Output the (x, y) coordinate of the center of the cell containing the given text.  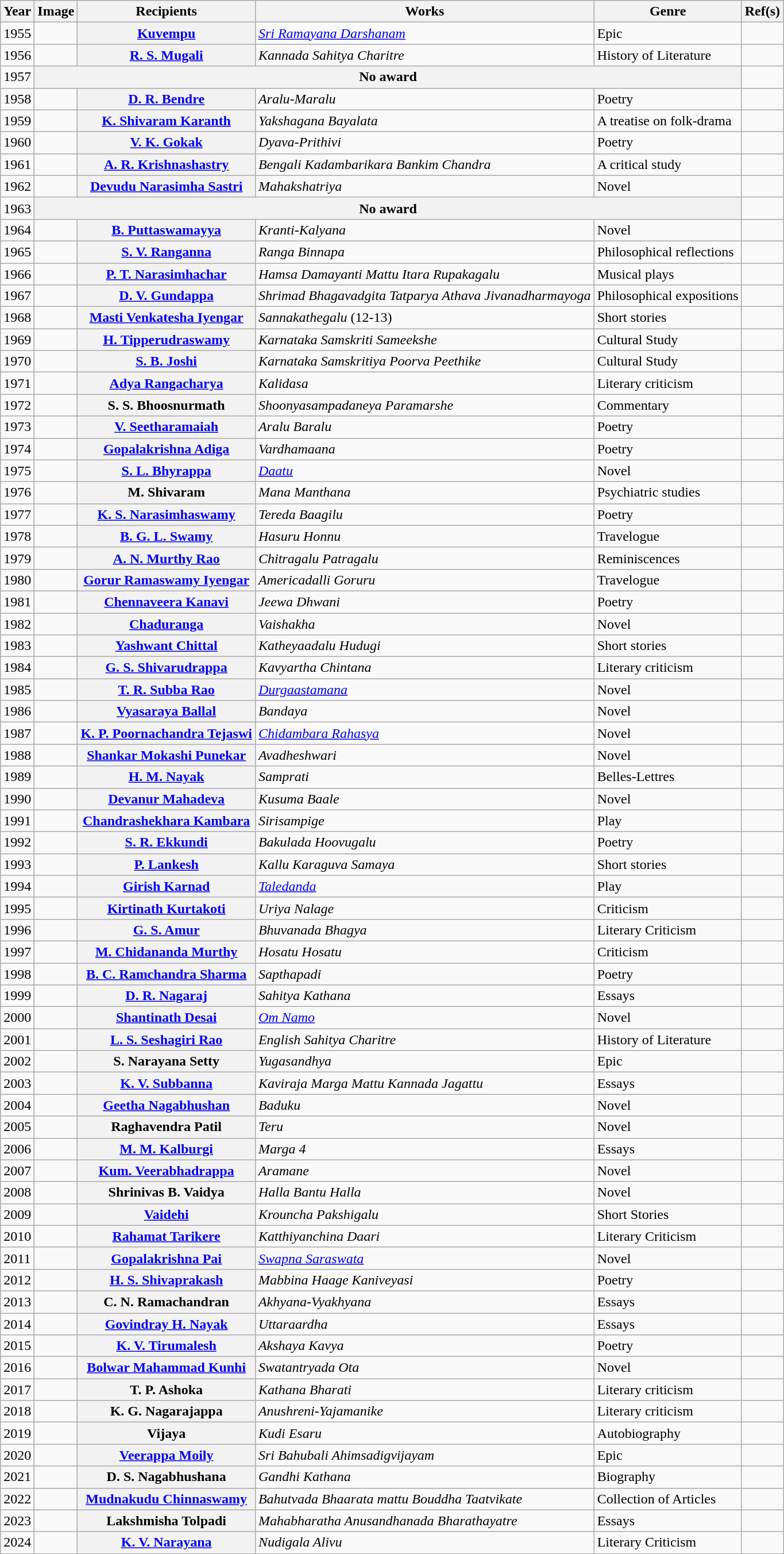
T. P. Ashoka (167, 1390)
T. R. Subba Rao (167, 690)
Karnataka Samskriti Sameekshe (424, 340)
D. S. Nagabhushana (167, 1477)
Sannakathegalu (12-13) (424, 318)
1983 (17, 646)
Year (17, 11)
Yashwant Chittal (167, 646)
Lakshmisha Tolpadi (167, 1521)
1962 (17, 186)
Govindray H. Nayak (167, 1324)
1968 (17, 318)
1988 (17, 755)
Nudigala Alivu (424, 1543)
Gopalakrishna Pai (167, 1258)
1965 (17, 252)
Gopalakrishna Adiga (167, 449)
Kum. Veerabhadrappa (167, 1171)
Daatu (424, 471)
1991 (17, 821)
1969 (17, 340)
D. R. Nagaraj (167, 996)
Masti Venkatesha Iyengar (167, 318)
Sirisampige (424, 821)
K. P. Poornachandra Tejaswi (167, 733)
K. V. Subbanna (167, 1083)
1982 (17, 624)
Ranga Binnapa (424, 252)
S. L. Bhyrappa (167, 471)
Kaviraja Marga Mattu Kannada Jagattu (424, 1083)
L. S. Seshagiri Rao (167, 1040)
Akhyana-Vyakhyana (424, 1302)
2019 (17, 1433)
Works (424, 11)
1972 (17, 405)
Sapthapadi (424, 974)
Kannada Sahitya Charitre (424, 55)
Short Stories (667, 1214)
Mahabharatha Anusandhanada Bharathayatre (424, 1521)
Devanur Mahadeva (167, 799)
Aramane (424, 1171)
1996 (17, 930)
2004 (17, 1105)
D. V. Gundappa (167, 296)
Vaidehi (167, 1214)
2007 (17, 1171)
Chidambara Rahasya (424, 733)
Tereda Baagilu (424, 514)
Americadalli Goruru (424, 580)
A critical study (667, 164)
Bengali Kadambarikara Bankim Chandra (424, 164)
S. Narayana Setty (167, 1061)
Psychiatric studies (667, 493)
1963 (17, 208)
Yakshagana Bayalata (424, 121)
Krouncha Pakshigalu (424, 1214)
2013 (17, 1302)
Jeewa Dhwani (424, 602)
Musical plays (667, 274)
1986 (17, 711)
Vardhamaana (424, 449)
Sahitya Kathana (424, 996)
1985 (17, 690)
2001 (17, 1040)
1990 (17, 799)
Halla Bantu Halla (424, 1193)
2021 (17, 1477)
Girish Karnad (167, 886)
Belles-Lettres (667, 777)
Ref(s) (762, 11)
2000 (17, 1018)
Dyava-Prithivi (424, 143)
Image (56, 11)
Vijaya (167, 1433)
2006 (17, 1149)
Teru (424, 1127)
D. R. Bendre (167, 99)
B. G. L. Swamy (167, 536)
1956 (17, 55)
Kathana Bharati (424, 1390)
Akshaya Kavya (424, 1346)
2009 (17, 1214)
S. S. Bhoosnurmath (167, 405)
Shrimad Bhagavadgita Tatparya Athava Jivanadharmayoga (424, 296)
Adya Rangacharya (167, 383)
1975 (17, 471)
Kusuma Baale (424, 799)
1994 (17, 886)
Chennaveera Kanavi (167, 602)
M. Chidananda Murthy (167, 952)
1998 (17, 974)
P. Lankesh (167, 864)
Rahamat Tarikere (167, 1236)
Katthiyanchina Daari (424, 1236)
V. Seetharamaiah (167, 427)
1960 (17, 143)
B. C. Ramchandra Sharma (167, 974)
Karnataka Samskritiya Poorva Peethike (424, 361)
Recipients (167, 11)
Kirtinath Kurtakoti (167, 908)
Mudnakudu Chinnaswamy (167, 1499)
1992 (17, 843)
G. S. Amur (167, 930)
Baduku (424, 1105)
1997 (17, 952)
Bandaya (424, 711)
Biography (667, 1477)
G. S. Shivarudrappa (167, 668)
Raghavendra Patil (167, 1127)
Shantinath Desai (167, 1018)
A. R. Krishnashastry (167, 164)
Kavyartha Chintana (424, 668)
C. N. Ramachandran (167, 1302)
1958 (17, 99)
1984 (17, 668)
2011 (17, 1258)
Devudu Narasimha Sastri (167, 186)
2022 (17, 1499)
Bakulada Hoovugalu (424, 843)
1987 (17, 733)
R. S. Mugali (167, 55)
Shrinivas B. Vaidya (167, 1193)
M. M. Kalburgi (167, 1149)
Avadheshwari (424, 755)
K. Shivaram Karanth (167, 121)
1999 (17, 996)
Aralu-Maralu (424, 99)
1995 (17, 908)
Vaishakha (424, 624)
Om Namo (424, 1018)
Hosatu Hosatu (424, 952)
Kuvempu (167, 33)
1973 (17, 427)
K. G. Nagarajappa (167, 1411)
Kranti-Kalyana (424, 230)
Samprati (424, 777)
Uttaraardha (424, 1324)
Swapna Saraswata (424, 1258)
2005 (17, 1127)
2003 (17, 1083)
H. Tipperudraswamy (167, 340)
2010 (17, 1236)
M. Shivaram (167, 493)
2002 (17, 1061)
1976 (17, 493)
Mabbina Haage Kaniveyasi (424, 1280)
Kalidasa (424, 383)
Kallu Karaguva Samaya (424, 864)
2014 (17, 1324)
Swatantryada Ota (424, 1368)
Shankar Mokashi Punekar (167, 755)
S. B. Joshi (167, 361)
K. V. Narayana (167, 1543)
Chitragalu Patragalu (424, 558)
Bhuvanada Bhagya (424, 930)
1993 (17, 864)
A. N. Murthy Rao (167, 558)
Hasuru Honnu (424, 536)
Autobiography (667, 1433)
Veerappa Moily (167, 1455)
Shoonyasampadaneya Paramarshe (424, 405)
K. S. Narasimhaswamy (167, 514)
Collection of Articles (667, 1499)
2015 (17, 1346)
Anushreni-Yajamanike (424, 1411)
1955 (17, 33)
2008 (17, 1193)
Hamsa Damayanti Mattu Itara Rupakagalu (424, 274)
1961 (17, 164)
2023 (17, 1521)
Bahutvada Bhaarata mattu Bouddha Taatvikate (424, 1499)
Bolwar Mahammad Kunhi (167, 1368)
1980 (17, 580)
V. K. Gokak (167, 143)
Philosophical expositions (667, 296)
2016 (17, 1368)
2012 (17, 1280)
P. T. Narasimhachar (167, 274)
English Sahitya Charitre (424, 1040)
Philosophical reflections (667, 252)
1959 (17, 121)
2017 (17, 1390)
1970 (17, 361)
A treatise on folk-drama (667, 121)
H. S. Shivaprakash (167, 1280)
Mana Manthana (424, 493)
S. V. Ranganna (167, 252)
Katheyaadalu Hudugi (424, 646)
Sri Bahubali Ahimsadigvijayam (424, 1455)
1978 (17, 536)
Commentary (667, 405)
Genre (667, 11)
1974 (17, 449)
Durgaastamana (424, 690)
B. Puttaswamayya (167, 230)
Geetha Nagabhushan (167, 1105)
Gandhi Kathana (424, 1477)
Reminiscences (667, 558)
1979 (17, 558)
H. M. Nayak (167, 777)
Mahakshatriya (424, 186)
1971 (17, 383)
2020 (17, 1455)
1957 (17, 77)
1964 (17, 230)
1981 (17, 602)
2024 (17, 1543)
1967 (17, 296)
1989 (17, 777)
Aralu Baralu (424, 427)
Chaduranga (167, 624)
Kudi Esaru (424, 1433)
K. V. Tirumalesh (167, 1346)
Vyasaraya Ballal (167, 711)
Gorur Ramaswamy Iyengar (167, 580)
Chandrashekhara Kambara (167, 821)
1977 (17, 514)
Taledanda (424, 886)
Yugasandhya (424, 1061)
Marga 4 (424, 1149)
1966 (17, 274)
Uriya Nalage (424, 908)
S. R. Ekkundi (167, 843)
2018 (17, 1411)
Sri Ramayana Darshanam (424, 33)
